For the text-containing cell, return its midpoint in [X, Y] coordinate format. 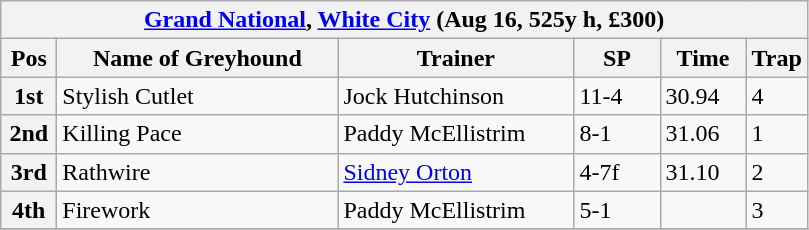
Firework [198, 210]
4th [29, 210]
Jock Hutchinson [456, 96]
4 [776, 96]
Sidney Orton [456, 172]
1 [776, 134]
Pos [29, 58]
8-1 [617, 134]
Stylish Cutlet [198, 96]
Trainer [456, 58]
31.06 [703, 134]
Grand National, White City (Aug 16, 525y h, £300) [404, 20]
5-1 [617, 210]
4-7f [617, 172]
Time [703, 58]
Trap [776, 58]
2 [776, 172]
SP [617, 58]
Rathwire [198, 172]
11-4 [617, 96]
2nd [29, 134]
3rd [29, 172]
Killing Pace [198, 134]
30.94 [703, 96]
Name of Greyhound [198, 58]
3 [776, 210]
1st [29, 96]
31.10 [703, 172]
